Scan for the cell matching the given text and deliver its [x, y] coordinate at center. 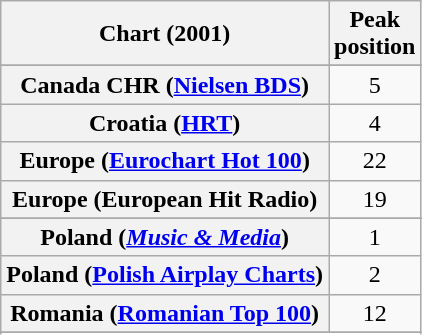
12 [375, 313]
Europe (European Hit Radio) [165, 199]
22 [375, 161]
Croatia (HRT) [165, 123]
5 [375, 85]
1 [375, 237]
Europe (Eurochart Hot 100) [165, 161]
Chart (2001) [165, 34]
Poland (Polish Airplay Charts) [165, 275]
4 [375, 123]
Romania (Romanian Top 100) [165, 313]
Canada CHR (Nielsen BDS) [165, 85]
Peakposition [375, 34]
Poland (Music & Media) [165, 237]
2 [375, 275]
19 [375, 199]
